Return the (X, Y) coordinate for the center point of the cell that contains the specified text.  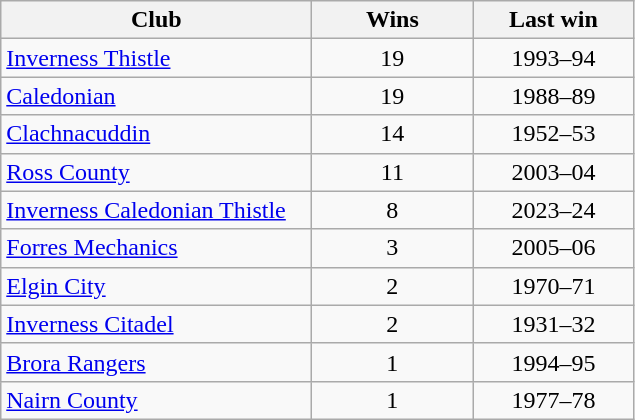
Inverness Thistle (156, 58)
8 (392, 210)
1977–78 (554, 400)
1931–32 (554, 324)
2003–04 (554, 172)
Nairn County (156, 400)
3 (392, 248)
14 (392, 134)
Forres Mechanics (156, 248)
Wins (392, 20)
Ross County (156, 172)
Club (156, 20)
1994–95 (554, 362)
1993–94 (554, 58)
Clachnacuddin (156, 134)
Last win (554, 20)
1988–89 (554, 96)
1970–71 (554, 286)
Caledonian (156, 96)
2023–24 (554, 210)
Elgin City (156, 286)
11 (392, 172)
2005–06 (554, 248)
Inverness Citadel (156, 324)
Inverness Caledonian Thistle (156, 210)
1952–53 (554, 134)
Brora Rangers (156, 362)
